Provide the [x, y] coordinate of the cell's center where the given text is located.  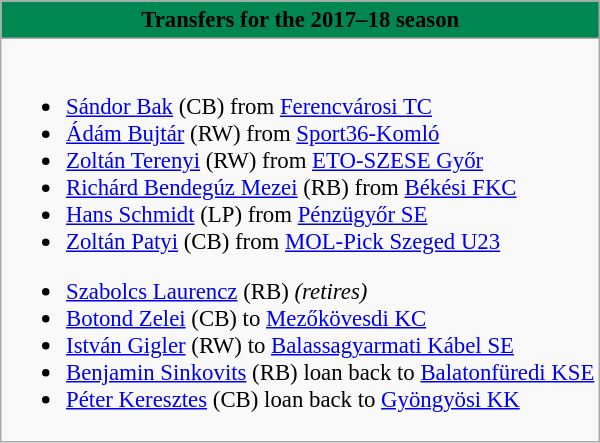
Transfers for the 2017–18 season [300, 20]
